Pinpoint the cell where the given text exists, returning its [X, Y] midpoint coordinate. 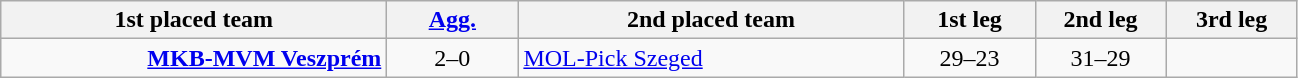
1st placed team [194, 20]
2nd placed team [711, 20]
MOL-Pick Szeged [711, 58]
Agg. [452, 20]
1st leg [970, 20]
2nd leg [1100, 20]
3rd leg [1232, 20]
29–23 [970, 58]
MKB-MVM Veszprém [194, 58]
2–0 [452, 58]
31–29 [1100, 58]
